Determine the (x, y) coordinate at the center of the cell enclosing the given text.  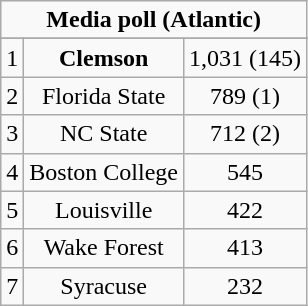
NC State (104, 134)
413 (246, 248)
Florida State (104, 96)
Boston College (104, 172)
1,031 (145) (246, 58)
Wake Forest (104, 248)
Media poll (Atlantic) (154, 20)
2 (12, 96)
4 (12, 172)
789 (1) (246, 96)
545 (246, 172)
Clemson (104, 58)
1 (12, 58)
3 (12, 134)
5 (12, 210)
422 (246, 210)
712 (2) (246, 134)
Louisville (104, 210)
Syracuse (104, 286)
7 (12, 286)
6 (12, 248)
232 (246, 286)
